Locate the cell with the specified text and output its (x, y) center coordinate. 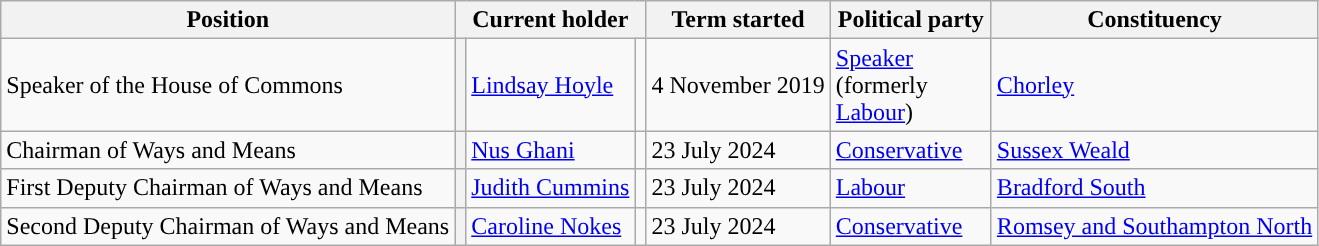
Political party (910, 20)
Constituency (1154, 20)
Labour (910, 188)
First Deputy Chairman of Ways and Means (228, 188)
Chairman of Ways and Means (228, 150)
4 November 2019 (738, 85)
Romsey and Southampton North (1154, 226)
Chorley (1154, 85)
Speaker of the House of Commons (228, 85)
Lindsay Hoyle (550, 85)
Nus Ghani (550, 150)
Current holder (550, 20)
Second Deputy Chairman of Ways and Means (228, 226)
Term started (738, 20)
Bradford South (1154, 188)
Position (228, 20)
Caroline Nokes (550, 226)
Speaker (formerly Labour) (910, 85)
Judith Cummins (550, 188)
Sussex Weald (1154, 150)
